From the cell containing the given text, extract its center point as [X, Y] coordinate. 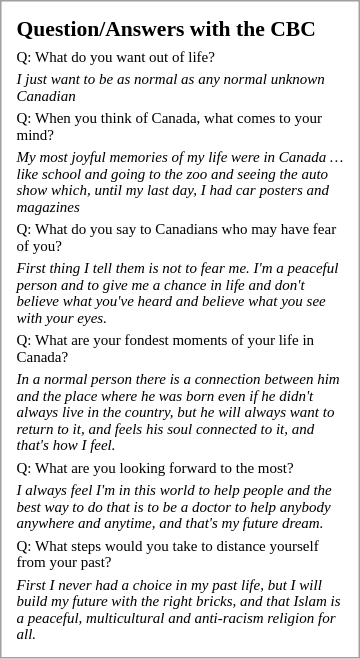
I just want to be as normal as any normal unknown Canadian [180, 87]
Q: What do you want out of life? [180, 56]
Q: What do you say to Canadians who may have fear of you? [180, 237]
Question/Answers with the CBC [180, 29]
Q: What are your fondest moments of your life in Canada? [180, 348]
Q: What steps would you take to distance yourself from your past? [180, 554]
Q: What are you looking forward to the most? [180, 468]
Q: When you think of Canada, what comes to your mind? [180, 126]
